Detect which cell encompasses the target text, then output its (X, Y) center coordinate. 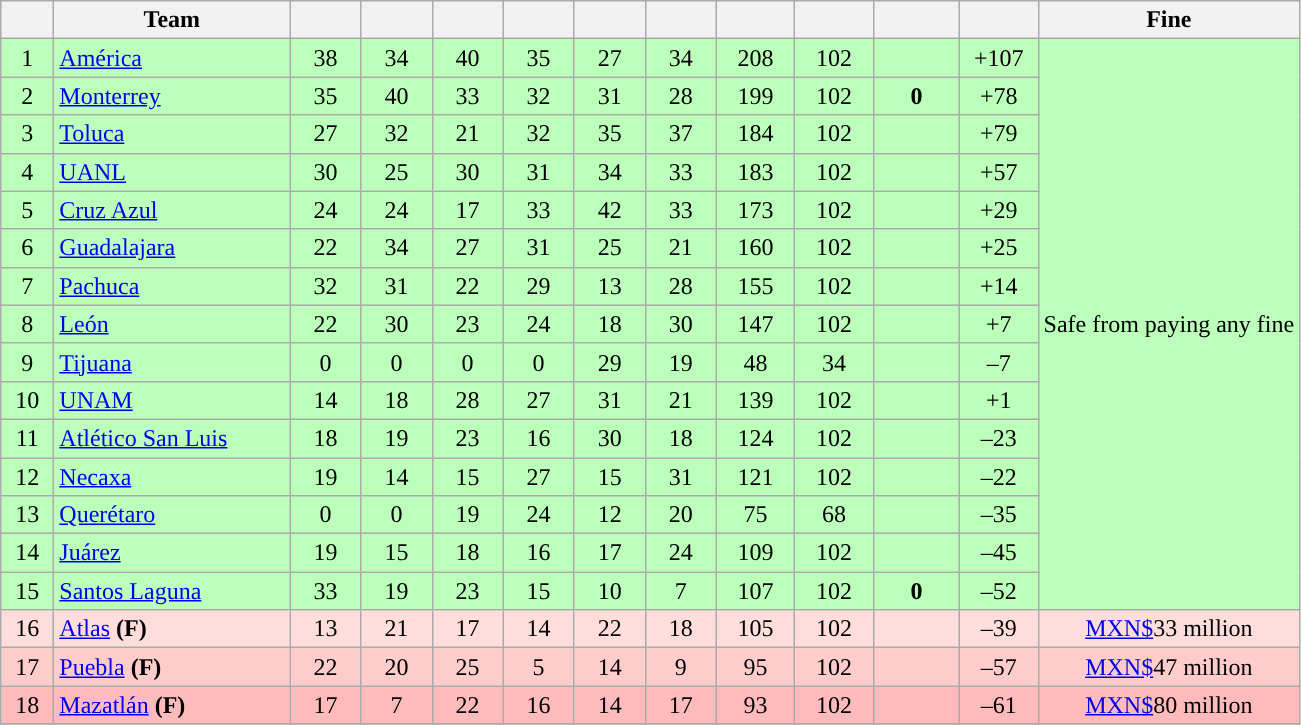
3 (28, 134)
42 (610, 210)
+78 (998, 96)
155 (756, 286)
León (172, 324)
Santos Laguna (172, 591)
Toluca (172, 134)
Pachuca (172, 286)
UNAM (172, 400)
Mazatlán (F) (172, 705)
75 (756, 515)
–35 (998, 515)
Atlas (F) (172, 629)
68 (834, 515)
+7 (998, 324)
–52 (998, 591)
Atlético San Luis (172, 438)
Tijuana (172, 362)
Team (172, 20)
4 (28, 172)
107 (756, 591)
11 (28, 438)
Cruz Azul (172, 210)
Querétaro (172, 515)
MXN$80 million (1169, 705)
+14 (998, 286)
48 (756, 362)
–7 (998, 362)
199 (756, 96)
Safe from paying any fine (1169, 324)
93 (756, 705)
Fine (1169, 20)
121 (756, 477)
105 (756, 629)
+57 (998, 172)
–61 (998, 705)
+1 (998, 400)
95 (756, 667)
173 (756, 210)
+107 (998, 58)
2 (28, 96)
–23 (998, 438)
183 (756, 172)
Necaxa (172, 477)
6 (28, 248)
1 (28, 58)
MXN$47 million (1169, 667)
+25 (998, 248)
139 (756, 400)
160 (756, 248)
124 (756, 438)
8 (28, 324)
208 (756, 58)
–39 (998, 629)
–45 (998, 553)
–22 (998, 477)
Puebla (F) (172, 667)
UANL (172, 172)
América (172, 58)
Monterrey (172, 96)
184 (756, 134)
38 (326, 58)
37 (680, 134)
Guadalajara (172, 248)
+79 (998, 134)
–57 (998, 667)
+29 (998, 210)
109 (756, 553)
147 (756, 324)
Juárez (172, 553)
MXN$33 million (1169, 629)
